Provide the (X, Y) coordinate of the cell's center where the given text is located.  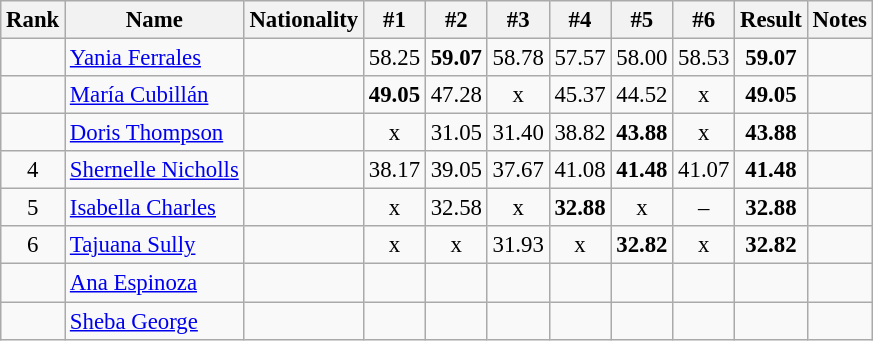
Yania Ferrales (155, 58)
58.25 (395, 58)
41.07 (704, 170)
47.28 (456, 95)
#5 (642, 20)
Sheba George (155, 321)
58.00 (642, 58)
Notes (840, 20)
38.82 (580, 133)
Name (155, 20)
38.17 (395, 170)
45.37 (580, 95)
Doris Thompson (155, 133)
31.05 (456, 133)
Result (772, 20)
58.78 (518, 58)
Rank (33, 20)
31.40 (518, 133)
6 (33, 245)
41.08 (580, 170)
39.05 (456, 170)
María Cubillán (155, 95)
#1 (395, 20)
4 (33, 170)
57.57 (580, 58)
#4 (580, 20)
Isabella Charles (155, 208)
#3 (518, 20)
– (704, 208)
37.67 (518, 170)
Shernelle Nicholls (155, 170)
31.93 (518, 245)
5 (33, 208)
Nationality (304, 20)
#6 (704, 20)
58.53 (704, 58)
32.58 (456, 208)
44.52 (642, 95)
Ana Espinoza (155, 283)
#2 (456, 20)
Tajuana Sully (155, 245)
